Return (X, Y) of the center of cell containing provided text 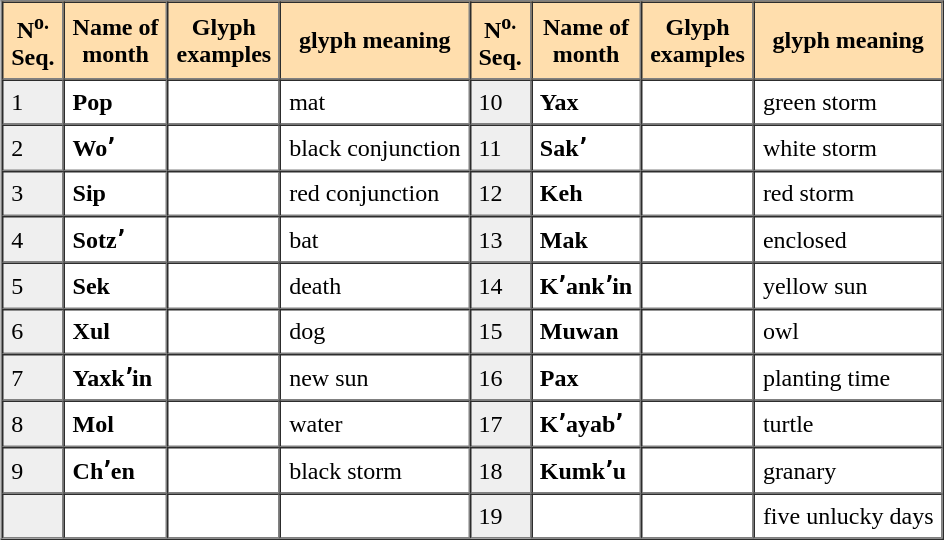
17 (500, 424)
18 (500, 470)
Pop (116, 102)
3 (32, 194)
Mak (586, 239)
1 (32, 102)
turtle (848, 424)
water (374, 424)
9 (32, 470)
Woʼ (116, 148)
red conjunction (374, 194)
yellow sun (848, 286)
planting time (848, 377)
5 (32, 286)
Pax (586, 377)
new sun (374, 377)
10 (500, 102)
black storm (374, 470)
dog (374, 332)
bat (374, 239)
Yaxkʼin (116, 377)
Sakʼ (586, 148)
Kumkʼu (586, 470)
red storm (848, 194)
Yax (586, 102)
granary (848, 470)
green storm (848, 102)
15 (500, 332)
Mol (116, 424)
Kʼankʼin (586, 286)
12 (500, 194)
black conjunction (374, 148)
Chʼen (116, 470)
13 (500, 239)
Muwan (586, 332)
five unlucky days (848, 516)
14 (500, 286)
Xul (116, 332)
6 (32, 332)
mat (374, 102)
2 (32, 148)
Sip (116, 194)
11 (500, 148)
Sotzʼ (116, 239)
Kʼayabʼ (586, 424)
Keh (586, 194)
7 (32, 377)
8 (32, 424)
enclosed (848, 239)
19 (500, 516)
death (374, 286)
white storm (848, 148)
Sek (116, 286)
16 (500, 377)
4 (32, 239)
owl (848, 332)
